For the text-containing cell, return its midpoint in (X, Y) coordinate format. 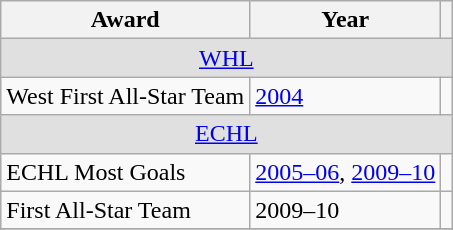
2004 (346, 96)
ECHL Most Goals (126, 172)
2009–10 (346, 210)
First All-Star Team (126, 210)
2005–06, 2009–10 (346, 172)
WHL (226, 58)
ECHL (226, 134)
West First All-Star Team (126, 96)
Year (346, 20)
Award (126, 20)
